Identify which cell holds the provided text, then report its (x, y) central coordinate. 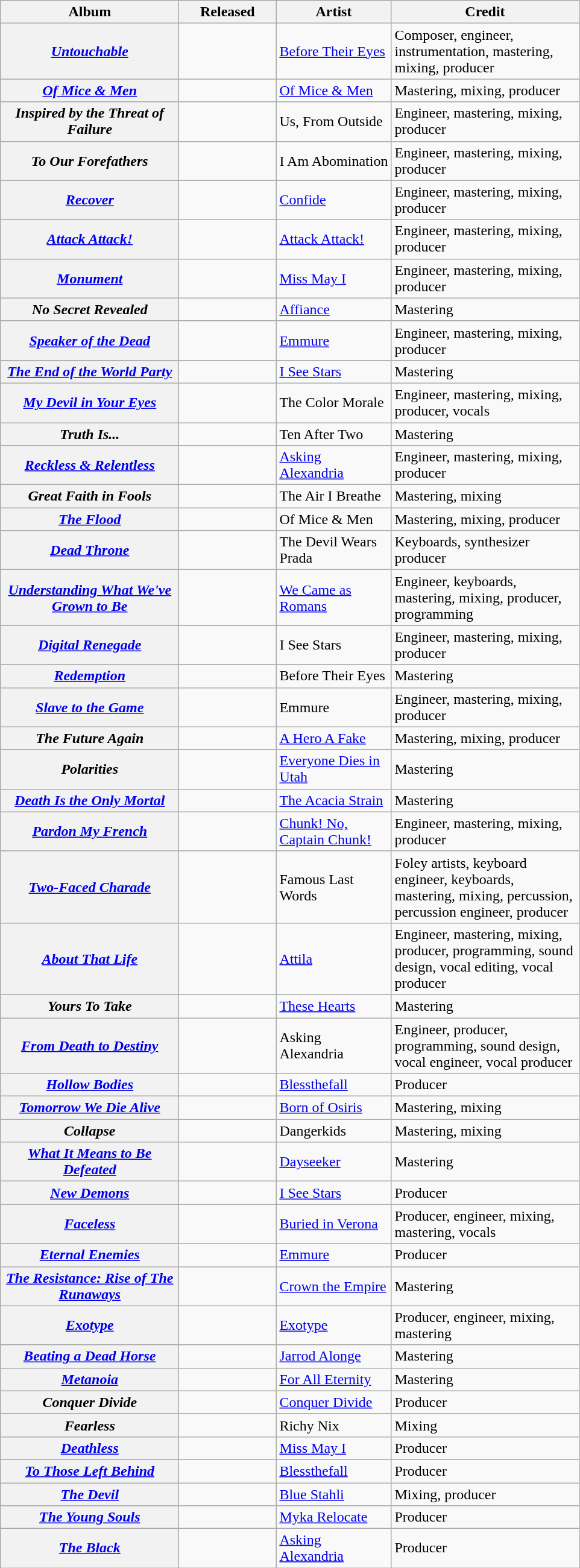
Famous Last Words (334, 887)
Truth Is... (90, 434)
Recover (90, 200)
Slave to the Game (90, 707)
Understanding What We've Grown to Be (90, 598)
Foley artists, keyboard engineer, keyboards, mastering, mixing, percussion, percussion engineer, producer (485, 887)
Digital Renegade (90, 645)
Collapse (90, 1131)
Artist (334, 12)
Mixing, producer (485, 1494)
Born of Osiris (334, 1108)
My Devil in Your Eyes (90, 403)
Beating a Dead Horse (90, 1356)
Keyboards, synthesizer producer (485, 550)
Two-Faced Charade (90, 887)
A Hero A Fake (334, 738)
Tomorrow We Die Alive (90, 1108)
Dangerkids (334, 1131)
The Resistance: Rise of The Runaways (90, 1286)
Metanoia (90, 1379)
Inspired by the Threat of Failure (90, 122)
The Black (90, 1549)
Hollow Bodies (90, 1085)
Released (228, 12)
The Young Souls (90, 1517)
From Death to Destiny (90, 1046)
Crown the Empire (334, 1286)
I Am Abomination (334, 160)
Great Faith in Fools (90, 496)
To Those Left Behind (90, 1471)
Engineer, mastering, mixing, producer, programming, sound design, vocal editing, vocal producer (485, 959)
Eternal Enemies (90, 1255)
Dayseeker (334, 1162)
The End of the World Party (90, 371)
Blue Stahli (334, 1494)
Producer, engineer, mixing, mastering, vocals (485, 1224)
What It Means to Be Defeated (90, 1162)
Attila (334, 959)
Engineer, producer, programming, sound design, vocal engineer, vocal producer (485, 1046)
No Secret Revealed (90, 309)
Polarities (90, 770)
Us, From Outside (334, 122)
Myka Relocate (334, 1517)
Composer, engineer, instrumentation, mastering, mixing, producer (485, 51)
Confide (334, 200)
The Acacia Strain (334, 800)
Untouchable (90, 51)
Monument (90, 279)
Producer, engineer, mixing, mastering (485, 1326)
Richy Nix (334, 1425)
Engineer, mastering, mixing, producer, vocals (485, 403)
Reckless & Relentless (90, 466)
Speaker of the Dead (90, 340)
The Color Morale (334, 403)
To Our Forefathers (90, 160)
Redemption (90, 676)
For All Eternity (334, 1379)
The Devil (90, 1494)
Ten After Two (334, 434)
About That Life (90, 959)
We Came as Romans (334, 598)
Buried in Verona (334, 1224)
The Devil Wears Prada (334, 550)
Yours To Take (90, 1006)
Mixing (485, 1425)
Chunk! No, Captain Chunk! (334, 831)
Fearless (90, 1425)
Credit (485, 12)
Pardon My French (90, 831)
Everyone Dies in Utah (334, 770)
Jarrod Alonge (334, 1356)
The Flood (90, 519)
Deathless (90, 1448)
Death Is the Only Mortal (90, 800)
Dead Throne (90, 550)
The Air I Breathe (334, 496)
Album (90, 12)
These Hearts (334, 1006)
Faceless (90, 1224)
New Demons (90, 1193)
Engineer, keyboards, mastering, mixing, producer, programming (485, 598)
The Future Again (90, 738)
Affiance (334, 309)
